Detect which cell encompasses the target text, then output its [x, y] center coordinate. 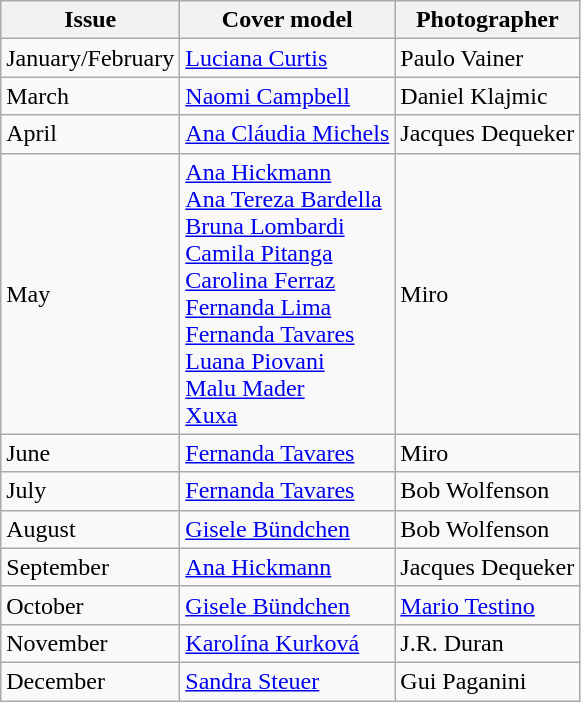
April [90, 134]
Cover model [288, 20]
Gui Paganini [488, 681]
Daniel Klajmic [488, 96]
Issue [90, 20]
March [90, 96]
Paulo Vainer [488, 58]
Ana HickmannAna Tereza BardellaBruna LombardiCamila PitangaCarolina FerrazFernanda LimaFernanda TavaresLuana PiovaniMalu MaderXuxa [288, 294]
November [90, 643]
May [90, 294]
September [90, 567]
December [90, 681]
July [90, 491]
Ana Hickmann [288, 567]
Ana Cláudia Michels [288, 134]
June [90, 453]
Luciana Curtis [288, 58]
Sandra Steuer [288, 681]
Photographer [488, 20]
Karolína Kurková [288, 643]
J.R. Duran [488, 643]
January/February [90, 58]
Naomi Campbell [288, 96]
August [90, 529]
October [90, 605]
Mario Testino [488, 605]
